Search for the cell housing the specified text and yield its (x, y) center coordinate. 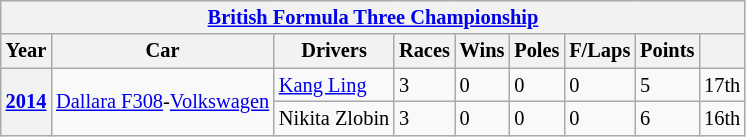
Year (26, 51)
5 (667, 85)
6 (667, 118)
17th (722, 85)
Points (667, 51)
Car (162, 51)
Drivers (334, 51)
Dallara F308-Volkswagen (162, 102)
Kang Ling (334, 85)
16th (722, 118)
Races (424, 51)
British Formula Three Championship (373, 17)
Nikita Zlobin (334, 118)
F/Laps (600, 51)
2014 (26, 102)
Poles (536, 51)
Wins (482, 51)
